Find where the given text appears and provide that cell's center as (X, Y) coordinate. 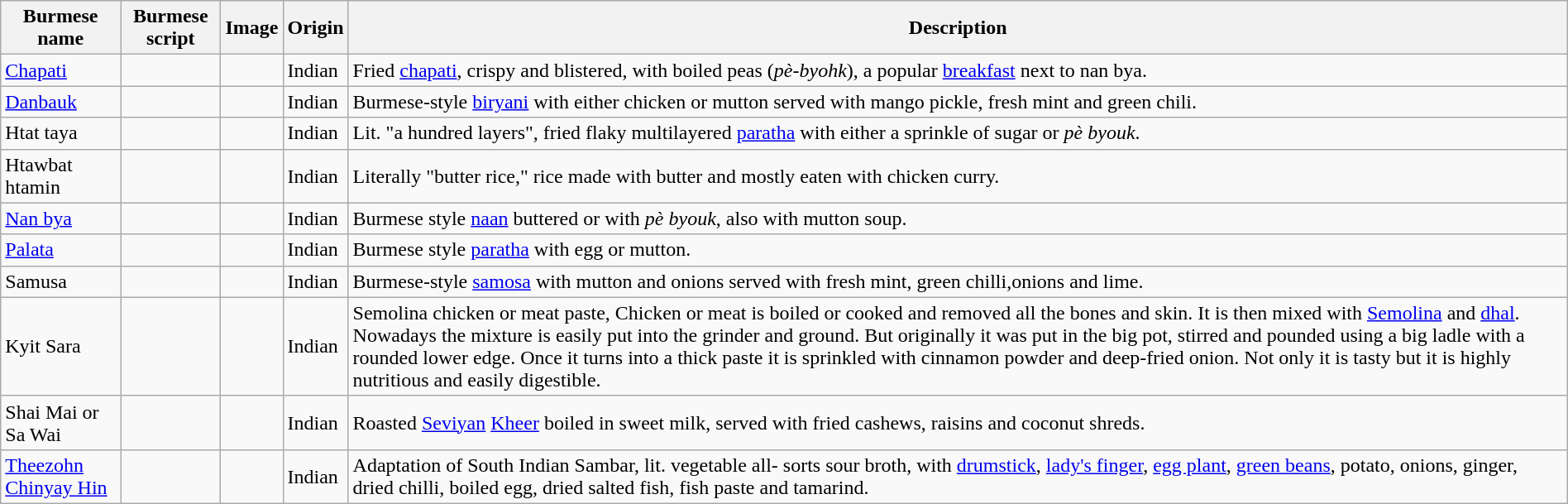
Literally "butter rice," rice made with butter and mostly eaten with chicken curry. (958, 175)
Description (958, 28)
Origin (316, 28)
Fried chapati, crispy and blistered, with boiled peas (pè-byohk), a popular breakfast next to nan bya. (958, 70)
Chapati (61, 70)
Image (251, 28)
Htawbat htamin (61, 175)
Kyit Sara (61, 346)
Lit. "a hundred layers", fried flaky multilayered paratha with either a sprinkle of sugar or pè byouk. (958, 133)
Burmese-style samosa with mutton and onions served with fresh mint, green chilli,onions and lime. (958, 281)
Burmese-style biryani with either chicken or mutton served with mango pickle, fresh mint and green chili. (958, 102)
Palata (61, 250)
Burmese style naan buttered or with pè byouk, also with mutton soup. (958, 218)
Samusa (61, 281)
Burmese name (61, 28)
Shai Mai or Sa Wai (61, 422)
Danbauk (61, 102)
Burmese script (170, 28)
Roasted Seviyan Kheer boiled in sweet milk, served with fried cashews, raisins and coconut shreds. (958, 422)
Htat taya (61, 133)
Nan bya (61, 218)
Theezohn Chinyay Hin (61, 477)
Burmese style paratha with egg or mutton. (958, 250)
